Extract the [x, y] coordinate from the center of the cell holding the provided text.  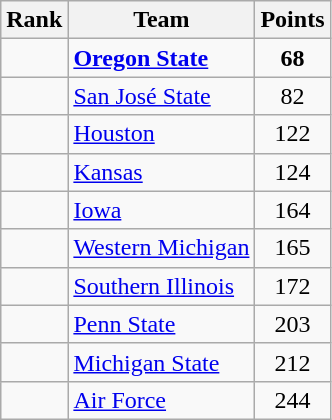
Penn State [162, 324]
172 [292, 286]
San José State [162, 96]
122 [292, 134]
Oregon State [162, 58]
82 [292, 96]
Rank [34, 20]
Iowa [162, 210]
165 [292, 248]
Western Michigan [162, 248]
212 [292, 362]
Air Force [162, 400]
Kansas [162, 172]
124 [292, 172]
203 [292, 324]
164 [292, 210]
Michigan State [162, 362]
Houston [162, 134]
244 [292, 400]
Southern Illinois [162, 286]
Points [292, 20]
68 [292, 58]
Team [162, 20]
